Provide the (X, Y) coordinate of the cell's center where the given text is located.  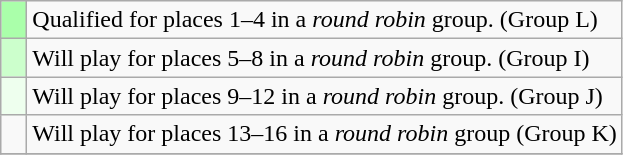
Will play for places 5–8 in a round robin group. (Group I) (325, 58)
Qualified for places 1–4 in a round robin group. (Group L) (325, 20)
Will play for places 9–12 in a round robin group. (Group J) (325, 96)
Will play for places 13–16 in a round robin group (Group K) (325, 134)
